Return the [x, y] coordinate for the center point of the cell that contains the specified text.  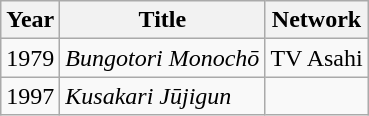
TV Asahi [316, 58]
Year [30, 20]
1997 [30, 96]
Bungotori Monochō [162, 58]
Kusakari Jūjigun [162, 96]
1979 [30, 58]
Network [316, 20]
Title [162, 20]
